Capture the cell that displays the provided text and extract its (x, y) central coordinate. 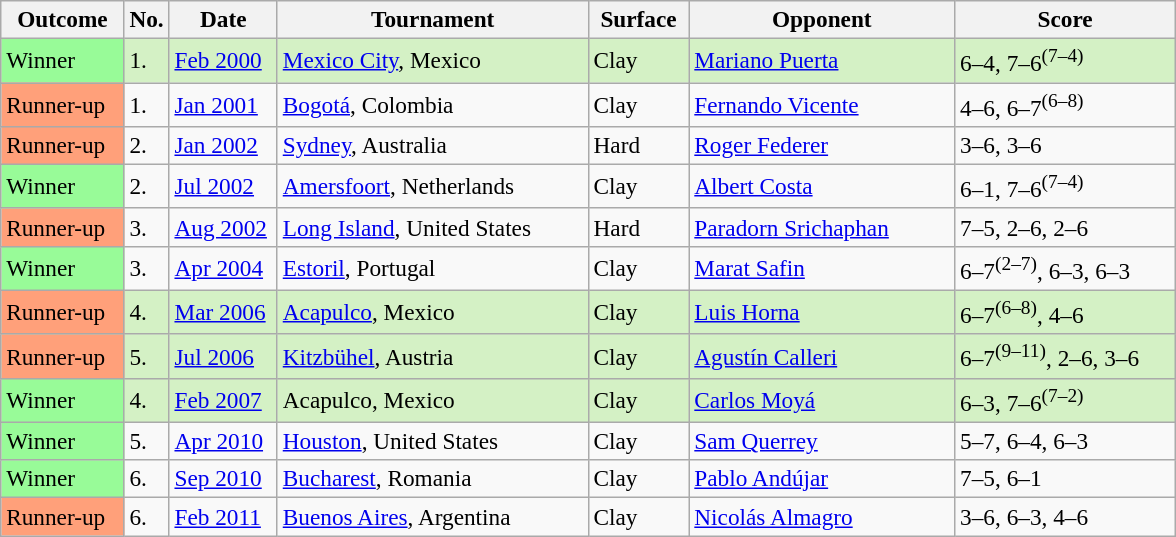
Pablo Andújar (822, 479)
Jan 2002 (223, 145)
Outcome (62, 19)
Estoril, Portugal (432, 268)
6–7(6–8), 4–6 (1066, 312)
Mexico City, Mexico (432, 60)
Roger Federer (822, 145)
Albert Costa (822, 186)
Nicolás Almagro (822, 516)
Buenos Aires, Argentina (432, 516)
Jul 2006 (223, 356)
Jan 2001 (223, 104)
Sam Querrey (822, 441)
Jul 2002 (223, 186)
6–3, 7–6(7–2) (1066, 400)
Marat Safin (822, 268)
Feb 2011 (223, 516)
7–5, 6–1 (1066, 479)
Aug 2002 (223, 227)
Amersfoort, Netherlands (432, 186)
Kitzbühel, Austria (432, 356)
4–6, 6–7(6–8) (1066, 104)
6–7(2–7), 6–3, 6–3 (1066, 268)
3–6, 6–3, 4–6 (1066, 516)
Sydney, Australia (432, 145)
Mar 2006 (223, 312)
6–1, 7–6(7–4) (1066, 186)
6–7(9–11), 2–6, 3–6 (1066, 356)
Bogotá, Colombia (432, 104)
6–4, 7–6(7–4) (1066, 60)
Houston, United States (432, 441)
Score (1066, 19)
Date (223, 19)
7–5, 2–6, 2–6 (1066, 227)
No. (146, 19)
Apr 2004 (223, 268)
Tournament (432, 19)
Bucharest, Romania (432, 479)
Feb 2000 (223, 60)
Fernando Vicente (822, 104)
Luis Horna (822, 312)
Surface (638, 19)
Feb 2007 (223, 400)
Agustín Calleri (822, 356)
Carlos Moyá (822, 400)
Paradorn Srichaphan (822, 227)
Apr 2010 (223, 441)
5–7, 6–4, 6–3 (1066, 441)
Mariano Puerta (822, 60)
Sep 2010 (223, 479)
Long Island, United States (432, 227)
Opponent (822, 19)
3–6, 3–6 (1066, 145)
